Output the (X, Y) coordinate of the center of the cell containing the given text.  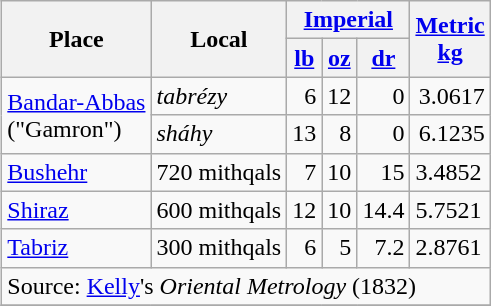
sháhy (219, 134)
Place (76, 39)
5 (340, 248)
tabrézy (219, 96)
Source: Kelly's Oriental Metrology (1832) (246, 286)
15 (384, 172)
14.4 (384, 210)
oz (340, 58)
lb (304, 58)
Bushehr (76, 172)
Local (219, 39)
720 mithqals (219, 172)
Bandar-Abbas("Gamron") (76, 115)
3.0617 (450, 96)
7 (304, 172)
600 mithqals (219, 210)
2.8761 (450, 248)
dr (384, 58)
7.2 (384, 248)
Metrickg (450, 39)
Shiraz (76, 210)
5.7521 (450, 210)
Imperial (348, 20)
8 (340, 134)
Tabriz (76, 248)
6.1235 (450, 134)
13 (304, 134)
3.4852 (450, 172)
300 mithqals (219, 248)
